Locate the cell with the specified text and output its (X, Y) center coordinate. 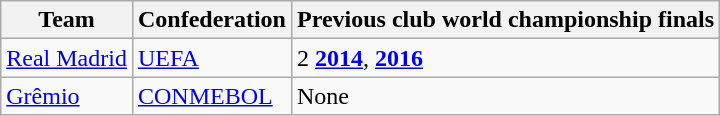
Team (67, 20)
None (505, 96)
CONMEBOL (212, 96)
Previous club world championship finals (505, 20)
Real Madrid (67, 58)
Grêmio (67, 96)
Confederation (212, 20)
2 2014, 2016 (505, 58)
UEFA (212, 58)
